Scan for the cell matching the given text and deliver its (X, Y) coordinate at center. 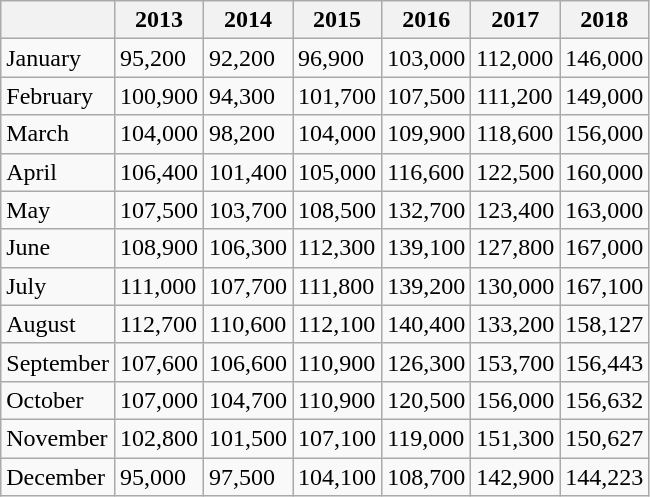
108,700 (426, 477)
95,000 (158, 477)
140,400 (426, 324)
146,000 (604, 58)
94,300 (248, 96)
160,000 (604, 172)
112,100 (338, 324)
122,500 (516, 172)
July (58, 286)
2018 (604, 20)
112,700 (158, 324)
107,600 (158, 362)
130,000 (516, 286)
111,800 (338, 286)
107,700 (248, 286)
104,700 (248, 400)
100,900 (158, 96)
104,100 (338, 477)
167,100 (604, 286)
158,127 (604, 324)
October (58, 400)
112,000 (516, 58)
149,000 (604, 96)
111,200 (516, 96)
156,443 (604, 362)
123,400 (516, 210)
September (58, 362)
132,700 (426, 210)
2017 (516, 20)
August (58, 324)
2014 (248, 20)
110,600 (248, 324)
101,400 (248, 172)
111,000 (158, 286)
108,900 (158, 248)
98,200 (248, 134)
118,600 (516, 134)
March (58, 134)
February (58, 96)
2013 (158, 20)
156,632 (604, 400)
126,300 (426, 362)
101,500 (248, 438)
133,200 (516, 324)
119,000 (426, 438)
120,500 (426, 400)
163,000 (604, 210)
April (58, 172)
97,500 (248, 477)
95,200 (158, 58)
107,000 (158, 400)
103,000 (426, 58)
June (58, 248)
101,700 (338, 96)
109,900 (426, 134)
January (58, 58)
November (58, 438)
102,800 (158, 438)
92,200 (248, 58)
106,300 (248, 248)
153,700 (516, 362)
127,800 (516, 248)
139,200 (426, 286)
116,600 (426, 172)
150,627 (604, 438)
106,400 (158, 172)
2016 (426, 20)
142,900 (516, 477)
112,300 (338, 248)
167,000 (604, 248)
December (58, 477)
2015 (338, 20)
96,900 (338, 58)
103,700 (248, 210)
144,223 (604, 477)
107,100 (338, 438)
108,500 (338, 210)
151,300 (516, 438)
May (58, 210)
105,000 (338, 172)
139,100 (426, 248)
106,600 (248, 362)
